Scan for the cell matching the given text and deliver its [X, Y] coordinate at center. 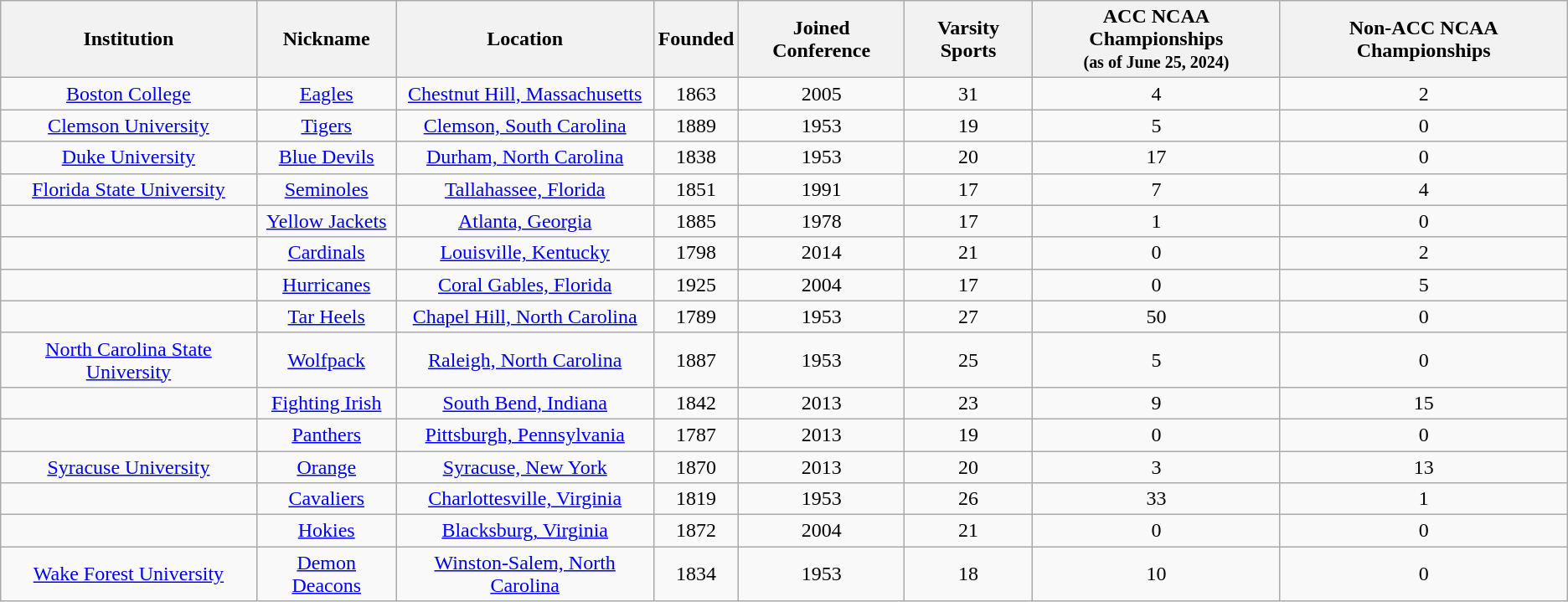
1789 [696, 316]
Location [524, 39]
Fighting Irish [327, 403]
31 [968, 94]
2005 [822, 94]
Blue Devils [327, 157]
1838 [696, 157]
Florida State University [129, 189]
Tar Heels [327, 316]
33 [1156, 499]
Syracuse, New York [524, 466]
Pittsburgh, Pennsylvania [524, 435]
Boston College [129, 94]
26 [968, 499]
1834 [696, 574]
Hokies [327, 531]
2014 [822, 253]
50 [1156, 316]
27 [968, 316]
Panthers [327, 435]
Wolfpack [327, 360]
1925 [696, 285]
1887 [696, 360]
South Bend, Indiana [524, 403]
Coral Gables, Florida [524, 285]
9 [1156, 403]
Duke University [129, 157]
1787 [696, 435]
ACC NCAA Championships(as of June 25, 2024) [1156, 39]
Tallahassee, Florida [524, 189]
Nickname [327, 39]
1842 [696, 403]
1991 [822, 189]
1889 [696, 126]
Non-ACC NCAA Championships [1424, 39]
1870 [696, 466]
Demon Deacons [327, 574]
10 [1156, 574]
Raleigh, North Carolina [524, 360]
1885 [696, 221]
Varsity Sports [968, 39]
23 [968, 403]
Institution [129, 39]
15 [1424, 403]
18 [968, 574]
Joined Conference [822, 39]
Durham, North Carolina [524, 157]
Orange [327, 466]
1851 [696, 189]
Atlanta, Georgia [524, 221]
Chestnut Hill, Massachusetts [524, 94]
1872 [696, 531]
Cavaliers [327, 499]
7 [1156, 189]
North Carolina State University [129, 360]
3 [1156, 466]
Founded [696, 39]
1978 [822, 221]
Cardinals [327, 253]
Winston-Salem, North Carolina [524, 574]
Wake Forest University [129, 574]
Clemson University [129, 126]
Chapel Hill, North Carolina [524, 316]
Tigers [327, 126]
Charlottesville, Virginia [524, 499]
Hurricanes [327, 285]
1798 [696, 253]
Louisville, Kentucky [524, 253]
25 [968, 360]
1863 [696, 94]
Syracuse University [129, 466]
Clemson, South Carolina [524, 126]
Yellow Jackets [327, 221]
13 [1424, 466]
Eagles [327, 94]
Blacksburg, Virginia [524, 531]
Seminoles [327, 189]
1819 [696, 499]
